Extract the [x, y] coordinate from the center of the cell holding the provided text.  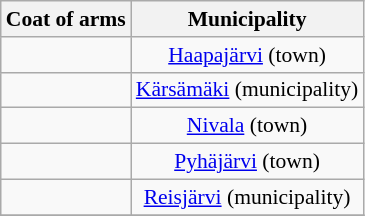
Nivala (town) [248, 126]
Reisjärvi (municipality) [248, 197]
Haapajärvi (town) [248, 55]
Municipality [248, 19]
Pyhäjärvi (town) [248, 162]
Kärsämäki (municipality) [248, 90]
Coat of arms [66, 19]
